Extract the (X, Y) coordinate from the center of the cell holding the provided text.  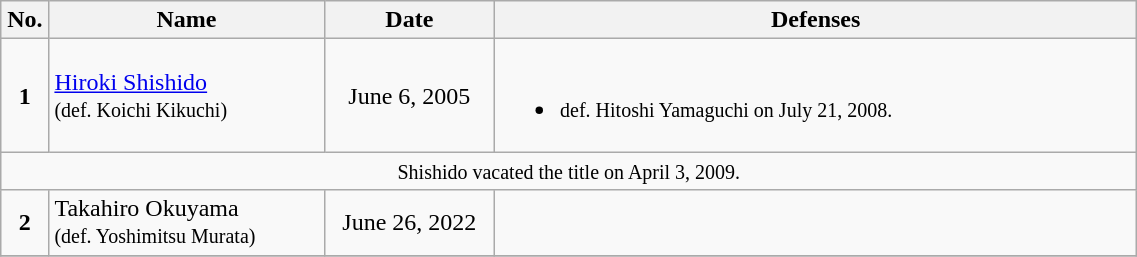
1 (25, 96)
Shishido vacated the title on April 3, 2009. (569, 171)
Date (409, 20)
Hiroki Shishido (def. Koichi Kikuchi) (186, 96)
Takahiro Okuyama (def. Yoshimitsu Murata) (186, 222)
No. (25, 20)
def. Hitoshi Yamaguchi on July 21, 2008. (816, 96)
Defenses (816, 20)
2 (25, 222)
Name (186, 20)
June 26, 2022 (409, 222)
June 6, 2005 (409, 96)
